Scan for the cell matching the given text and deliver its [X, Y] coordinate at center. 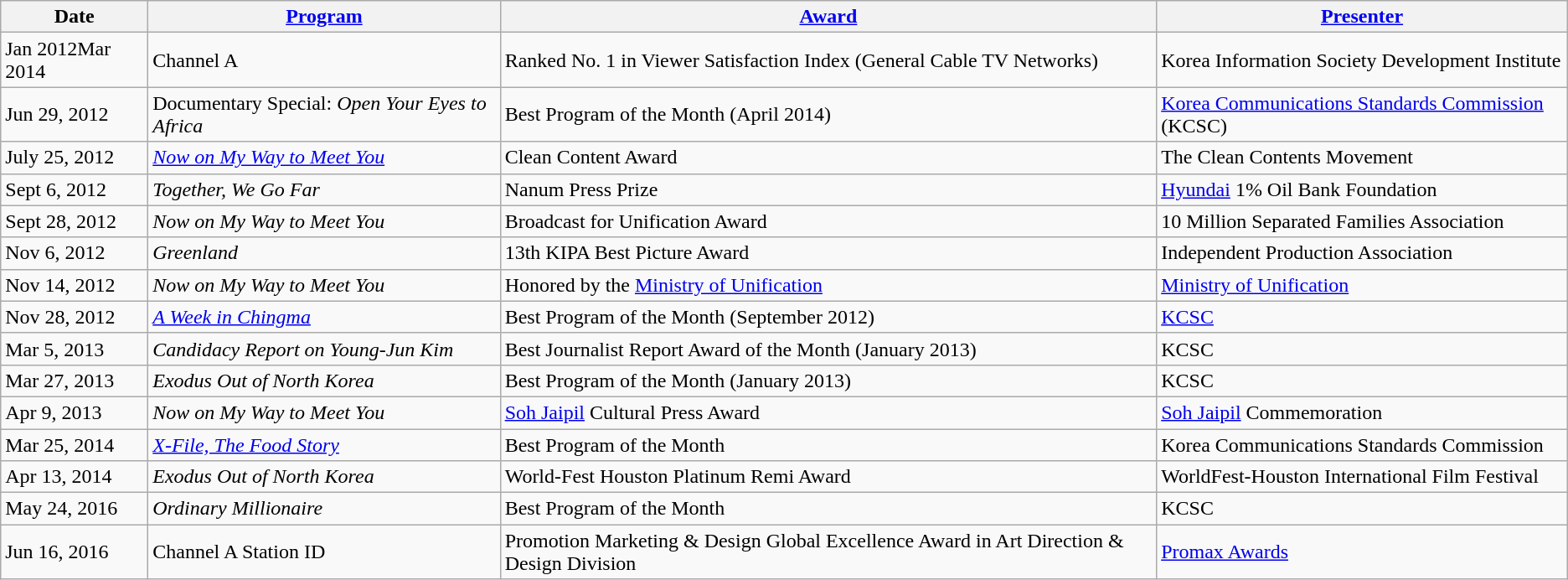
10 Million Separated Families Association [1362, 221]
Jan 2012Mar 2014 [75, 60]
The Clean Contents Movement [1362, 158]
Together, We Go Far [324, 189]
Date [75, 17]
Program [324, 17]
Award [828, 17]
Sept 28, 2012 [75, 221]
WorldFest-Houston International Film Festival [1362, 477]
Broadcast for Unification Award [828, 221]
Best Program of the Month (April 2014) [828, 114]
Apr 9, 2013 [75, 412]
Mar 5, 2013 [75, 349]
Nov 14, 2012 [75, 285]
Soh Jaipil Commemoration [1362, 412]
Independent Production Association [1362, 253]
World-Fest Houston Platinum Remi Award [828, 477]
Documentary Special: Open Your Eyes to Africa [324, 114]
July 25, 2012 [75, 158]
Nov 28, 2012 [75, 317]
Korea Communications Standards Commission [1362, 445]
Candidacy Report on Young-Jun Kim [324, 349]
Hyundai 1% Oil Bank Foundation [1362, 189]
Promax Awards [1362, 552]
Channel A [324, 60]
Korea Communications Standards Commission (KCSC) [1362, 114]
Clean Content Award [828, 158]
Jun 29, 2012 [75, 114]
13th KIPA Best Picture Award [828, 253]
A Week in Chingma [324, 317]
Mar 25, 2014 [75, 445]
Sept 6, 2012 [75, 189]
Ordinary Millionaire [324, 509]
May 24, 2016 [75, 509]
Mar 27, 2013 [75, 381]
Korea Information Society Development Institute [1362, 60]
Apr 13, 2014 [75, 477]
Ministry of Unification [1362, 285]
Greenland [324, 253]
Best Program of the Month (January 2013) [828, 381]
Ranked No. 1 in Viewer Satisfaction Index (General Cable TV Networks) [828, 60]
X-File, The Food Story [324, 445]
Jun 16, 2016 [75, 552]
Best Program of the Month (September 2012) [828, 317]
Presenter [1362, 17]
Best Journalist Report Award of the Month (January 2013) [828, 349]
Channel A Station ID [324, 552]
Soh Jaipil Cultural Press Award [828, 412]
Honored by the Ministry of Unification [828, 285]
Promotion Marketing & Design Global Excellence Award in Art Direction & Design Division [828, 552]
Nanum Press Prize [828, 189]
Nov 6, 2012 [75, 253]
